Identify which cell holds the provided text, then report its (x, y) central coordinate. 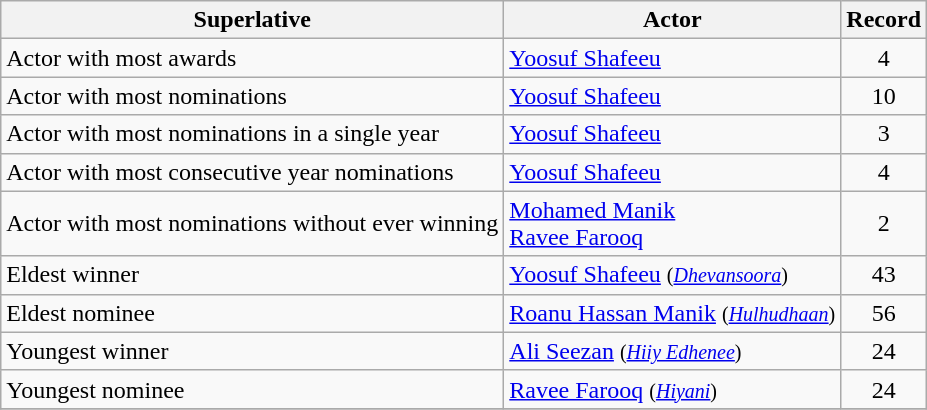
Eldest winner (252, 275)
Actor with most nominations without ever winning (252, 224)
Roanu Hassan Manik (Hulhudhaan) (672, 313)
10 (884, 96)
Actor with most awards (252, 58)
Superlative (252, 20)
Youngest winner (252, 351)
Mohamed ManikRavee Farooq (672, 224)
2 (884, 224)
Ravee Farooq (Hiyani) (672, 389)
Actor with most nominations (252, 96)
Actor with most consecutive year nominations (252, 172)
Actor with most nominations in a single year (252, 134)
Youngest nominee (252, 389)
Ali Seezan (Hiiy Edhenee) (672, 351)
Actor (672, 20)
Record (884, 20)
Eldest nominee (252, 313)
43 (884, 275)
Yoosuf Shafeeu (Dhevansoora) (672, 275)
56 (884, 313)
3 (884, 134)
